From the cell containing the given text, extract its center point as [x, y] coordinate. 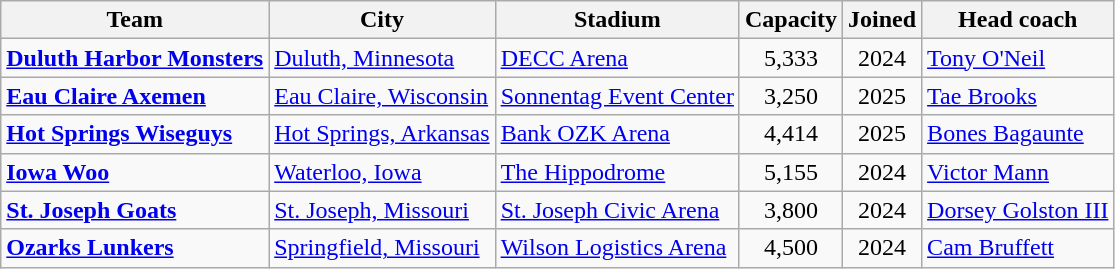
Wilson Logistics Arena [617, 248]
4,414 [790, 134]
Tony O'Neil [1018, 58]
Duluth, Minnesota [382, 58]
DECC Arena [617, 58]
St. Joseph, Missouri [382, 210]
Sonnentag Event Center [617, 96]
St. Joseph Civic Arena [617, 210]
Eau Claire Axemen [135, 96]
4,500 [790, 248]
Cam Bruffett [1018, 248]
3,250 [790, 96]
5,333 [790, 58]
Joined [882, 20]
Stadium [617, 20]
Ozarks Lunkers [135, 248]
Hot Springs Wiseguys [135, 134]
Waterloo, Iowa [382, 172]
Duluth Harbor Monsters [135, 58]
Head coach [1018, 20]
Iowa Woo [135, 172]
Hot Springs, Arkansas [382, 134]
Capacity [790, 20]
3,800 [790, 210]
Eau Claire, Wisconsin [382, 96]
City [382, 20]
Victor Mann [1018, 172]
Springfield, Missouri [382, 248]
Bank OZK Arena [617, 134]
The Hippodrome [617, 172]
Team [135, 20]
Bones Bagaunte [1018, 134]
Dorsey Golston III [1018, 210]
5,155 [790, 172]
Tae Brooks [1018, 96]
St. Joseph Goats [135, 210]
